Capture the cell that displays the provided text and extract its (X, Y) central coordinate. 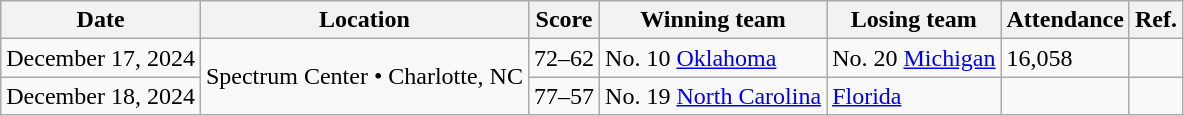
16,058 (1065, 58)
Winning team (714, 20)
Spectrum Center • Charlotte, NC (364, 77)
77–57 (564, 96)
Ref. (1156, 20)
December 17, 2024 (101, 58)
Score (564, 20)
Location (364, 20)
Attendance (1065, 20)
No. 20 Michigan (914, 58)
Florida (914, 96)
Losing team (914, 20)
Date (101, 20)
No. 19 North Carolina (714, 96)
December 18, 2024 (101, 96)
No. 10 Oklahoma (714, 58)
72–62 (564, 58)
